Output the [x, y] coordinate of the center of the cell containing the given text.  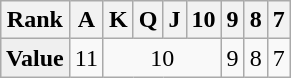
K [118, 20]
Q [148, 20]
J [174, 20]
A [86, 20]
Rank [34, 20]
11 [86, 58]
Value [34, 58]
